Locate the cell with the specified text and output its [x, y] center coordinate. 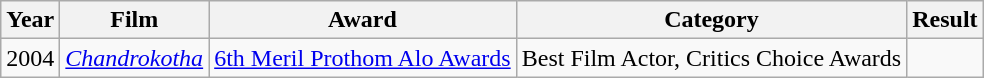
Film [134, 20]
Chandrokotha [134, 58]
Year [30, 20]
2004 [30, 58]
Category [712, 20]
Award [363, 20]
Best Film Actor, Critics Choice Awards [712, 58]
Result [945, 20]
6th Meril Prothom Alo Awards [363, 58]
